From the cell containing the given text, extract its center point as [X, Y] coordinate. 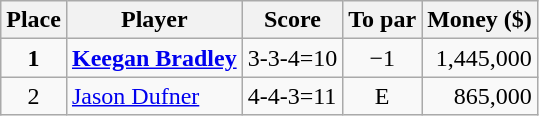
−1 [382, 58]
Place [34, 20]
2 [34, 96]
To par [382, 20]
865,000 [480, 96]
Keegan Bradley [154, 58]
E [382, 96]
3-3-4=10 [292, 58]
Jason Dufner [154, 96]
4-4-3=11 [292, 96]
Player [154, 20]
Score [292, 20]
1,445,000 [480, 58]
Money ($) [480, 20]
1 [34, 58]
